Pinpoint the cell where the given text exists, returning its (x, y) midpoint coordinate. 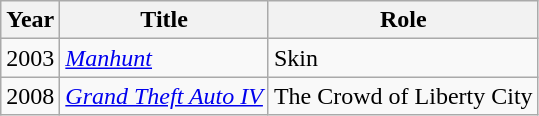
Title (164, 20)
Grand Theft Auto IV (164, 96)
Manhunt (164, 58)
Year (30, 20)
Role (403, 20)
2003 (30, 58)
Skin (403, 58)
2008 (30, 96)
The Crowd of Liberty City (403, 96)
